Detect which cell encompasses the target text, then output its (X, Y) center coordinate. 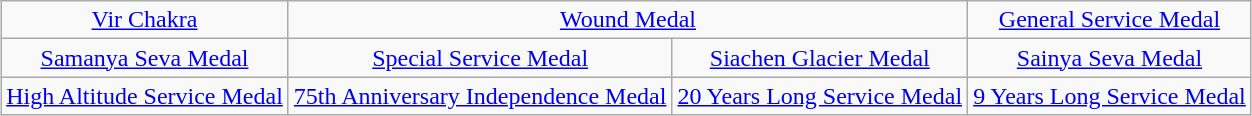
Samanya Seva Medal (145, 58)
9 Years Long Service Medal (1110, 96)
High Altitude Service Medal (145, 96)
75th Anniversary Independence Medal (480, 96)
Wound Medal (628, 20)
20 Years Long Service Medal (820, 96)
Special Service Medal (480, 58)
General Service Medal (1110, 20)
Siachen Glacier Medal (820, 58)
Sainya Seva Medal (1110, 58)
Vir Chakra (145, 20)
